Scan for the cell matching the given text and deliver its (x, y) coordinate at center. 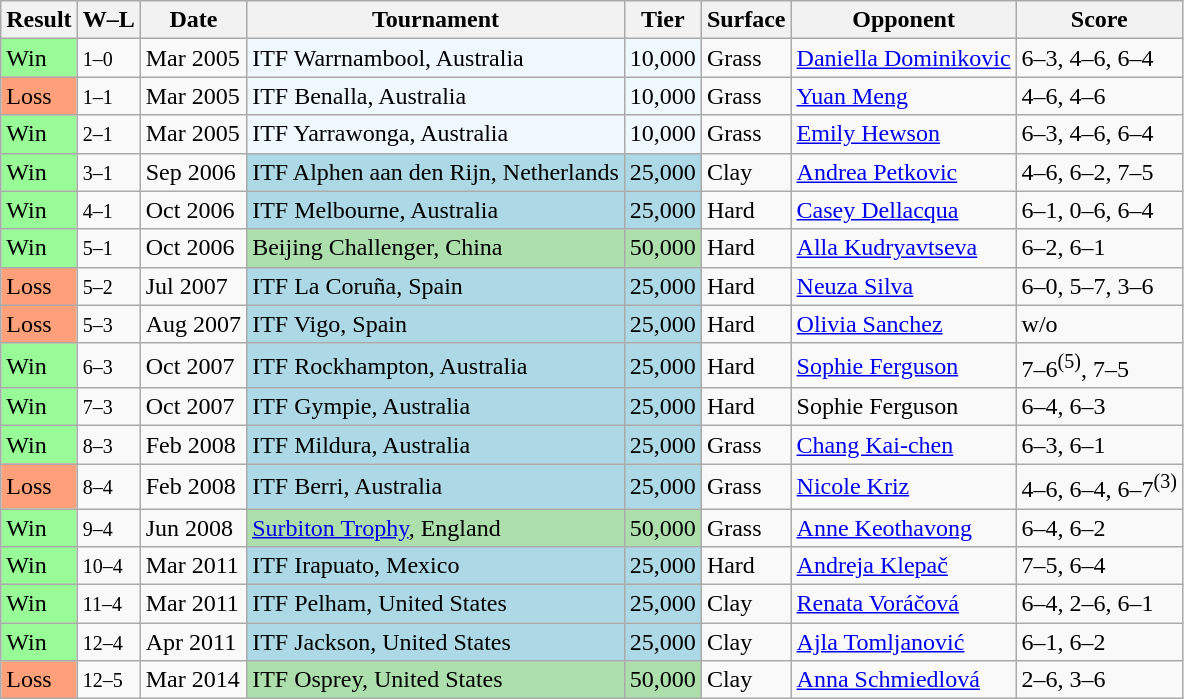
5–3 (108, 324)
Daniella Dominikovic (904, 58)
2–1 (108, 134)
Alla Kudryavtseva (904, 248)
8–3 (108, 445)
ITF Jackson, United States (436, 642)
Opponent (904, 20)
Casey Dellacqua (904, 210)
ITF La Coruña, Spain (436, 286)
10–4 (108, 566)
6–2, 6–1 (1099, 248)
Yuan Meng (904, 96)
ITF Berri, Australia (436, 486)
Chang Kai-chen (904, 445)
ITF Warrnambool, Australia (436, 58)
7–6(5), 7–5 (1099, 366)
12–5 (108, 680)
Surface (746, 20)
4–6, 4–6 (1099, 96)
ITF Vigo, Spain (436, 324)
Aug 2007 (193, 324)
Ajla Tomljanović (904, 642)
9–4 (108, 528)
7–3 (108, 407)
ITF Irapuato, Mexico (436, 566)
12–4 (108, 642)
Tournament (436, 20)
6–1, 6–2 (1099, 642)
Tier (662, 20)
6–4, 6–3 (1099, 407)
Sep 2006 (193, 172)
4–1 (108, 210)
6–4, 2–6, 6–1 (1099, 604)
Nicole Kriz (904, 486)
Surbiton Trophy, England (436, 528)
Renata Voráčová (904, 604)
W–L (108, 20)
6–0, 5–7, 3–6 (1099, 286)
ITF Yarrawonga, Australia (436, 134)
Anna Schmiedlová (904, 680)
ITF Benalla, Australia (436, 96)
4–6, 6–4, 6–7(3) (1099, 486)
6–3, 6–1 (1099, 445)
Score (1099, 20)
8–4 (108, 486)
Olivia Sanchez (904, 324)
ITF Mildura, Australia (436, 445)
ITF Gympie, Australia (436, 407)
Anne Keothavong (904, 528)
Andreja Klepač (904, 566)
Jul 2007 (193, 286)
Andrea Petkovic (904, 172)
ITF Melbourne, Australia (436, 210)
6–4, 6–2 (1099, 528)
5–1 (108, 248)
Emily Hewson (904, 134)
Result (39, 20)
Date (193, 20)
Neuza Silva (904, 286)
ITF Osprey, United States (436, 680)
7–5, 6–4 (1099, 566)
2–6, 3–6 (1099, 680)
6–3 (108, 366)
5–2 (108, 286)
Apr 2011 (193, 642)
6–1, 0–6, 6–4 (1099, 210)
1–0 (108, 58)
w/o (1099, 324)
4–6, 6–2, 7–5 (1099, 172)
ITF Rockhampton, Australia (436, 366)
Jun 2008 (193, 528)
11–4 (108, 604)
ITF Alphen aan den Rijn, Netherlands (436, 172)
Mar 2014 (193, 680)
Beijing Challenger, China (436, 248)
3–1 (108, 172)
ITF Pelham, United States (436, 604)
1–1 (108, 96)
